Identify which cell holds the provided text, then report its (X, Y) central coordinate. 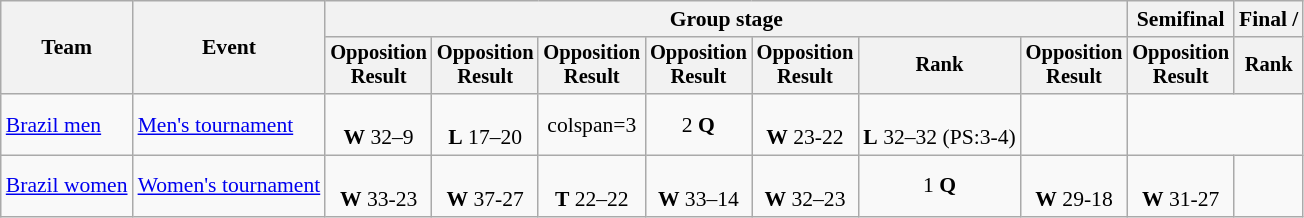
Brazil men (67, 124)
2 Q (698, 124)
Final / (1269, 19)
W 33–14 (698, 186)
colspan=3 (592, 124)
Event (230, 48)
W 31-27 (1180, 186)
T 22–22 (592, 186)
W 33-23 (378, 186)
W 32–9 (378, 124)
1 Q (939, 186)
W 29-18 (1074, 186)
Group stage (726, 19)
Women's tournament (230, 186)
Team (67, 48)
Semifinal (1180, 19)
Brazil women (67, 186)
W 23-22 (806, 124)
L 32–32 (PS:3-4) (939, 124)
L 17–20 (486, 124)
W 32–23 (806, 186)
Men's tournament (230, 124)
W 37-27 (486, 186)
